Identify which cell holds the provided text, then report its [x, y] central coordinate. 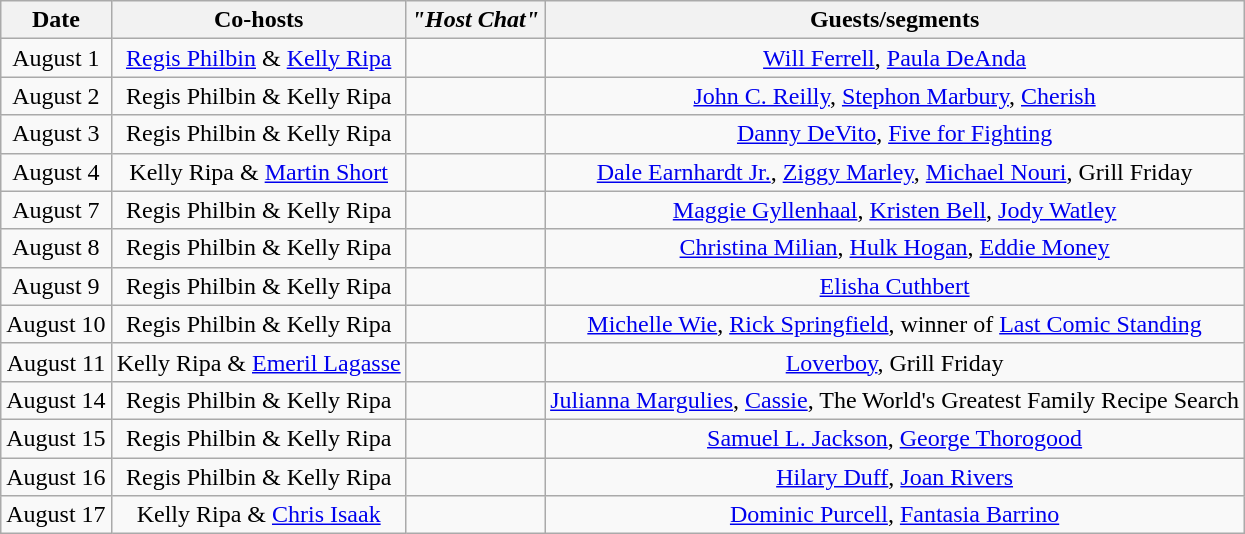
August 3 [56, 134]
Dominic Purcell, Fantasia Barrino [895, 515]
August 11 [56, 362]
Kelly Ripa & Martin Short [258, 172]
Kelly Ripa & Chris Isaak [258, 515]
Loverboy, Grill Friday [895, 362]
John C. Reilly, Stephon Marbury, Cherish [895, 96]
August 14 [56, 400]
Michelle Wie, Rick Springfield, winner of Last Comic Standing [895, 324]
Julianna Margulies, Cassie, The World's Greatest Family Recipe Search [895, 400]
Hilary Duff, Joan Rivers [895, 477]
Christina Milian, Hulk Hogan, Eddie Money [895, 248]
August 4 [56, 172]
Samuel L. Jackson, George Thorogood [895, 438]
Guests/segments [895, 20]
August 16 [56, 477]
Co-hosts [258, 20]
Elisha Cuthbert [895, 286]
August 15 [56, 438]
August 8 [56, 248]
Kelly Ripa & Emeril Lagasse [258, 362]
August 7 [56, 210]
Dale Earnhardt Jr., Ziggy Marley, Michael Nouri, Grill Friday [895, 172]
August 2 [56, 96]
Will Ferrell, Paula DeAnda [895, 58]
August 17 [56, 515]
August 10 [56, 324]
Maggie Gyllenhaal, Kristen Bell, Jody Watley [895, 210]
Danny DeVito, Five for Fighting [895, 134]
Date [56, 20]
August 9 [56, 286]
"Host Chat" [475, 20]
August 1 [56, 58]
